Provide the (X, Y) coordinate of the cell's center where the given text is located.  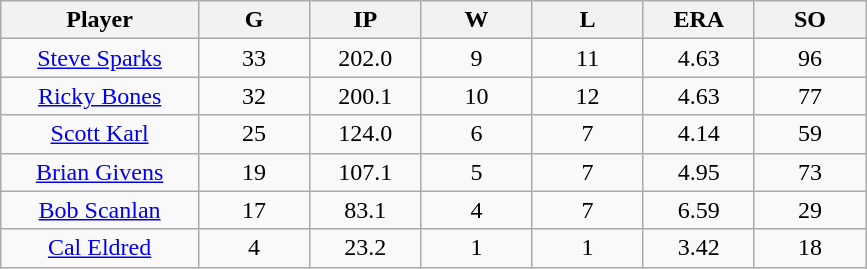
G (254, 20)
IP (366, 20)
25 (254, 134)
19 (254, 172)
83.1 (366, 210)
ERA (698, 20)
6.59 (698, 210)
29 (810, 210)
96 (810, 58)
18 (810, 248)
4.95 (698, 172)
Bob Scanlan (100, 210)
Steve Sparks (100, 58)
59 (810, 134)
200.1 (366, 96)
4.14 (698, 134)
32 (254, 96)
11 (588, 58)
33 (254, 58)
5 (476, 172)
202.0 (366, 58)
107.1 (366, 172)
6 (476, 134)
Player (100, 20)
Ricky Bones (100, 96)
9 (476, 58)
Cal Eldred (100, 248)
10 (476, 96)
Brian Givens (100, 172)
L (588, 20)
73 (810, 172)
17 (254, 210)
77 (810, 96)
12 (588, 96)
3.42 (698, 248)
124.0 (366, 134)
23.2 (366, 248)
Scott Karl (100, 134)
W (476, 20)
SO (810, 20)
